From the cell containing the given text, extract its center point as (x, y) coordinate. 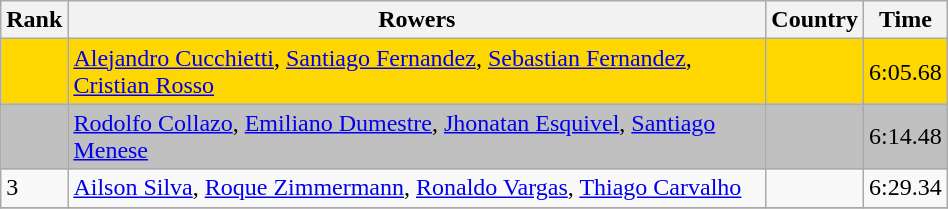
Rodolfo Collazo, Emiliano Dumestre, Jhonatan Esquivel, Santiago Menese (417, 136)
Country (815, 20)
Ailson Silva, Roque Zimmermann, Ronaldo Vargas, Thiago Carvalho (417, 188)
Rank (34, 20)
6:29.34 (906, 188)
Alejandro Cucchietti, Santiago Fernandez, Sebastian Fernandez, Cristian Rosso (417, 72)
Rowers (417, 20)
6:05.68 (906, 72)
3 (34, 188)
6:14.48 (906, 136)
Time (906, 20)
